Find where the given text appears and provide that cell's center as (X, Y) coordinate. 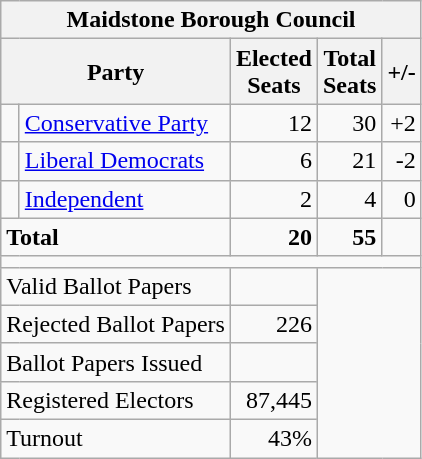
12 (274, 123)
Maidstone Borough Council (212, 20)
43% (274, 438)
Valid Ballot Papers (116, 286)
Turnout (116, 438)
30 (349, 123)
2 (274, 199)
Independent (124, 199)
87,445 (274, 400)
Rejected Ballot Papers (116, 324)
Registered Electors (116, 400)
Party (116, 72)
0 (402, 199)
4 (349, 199)
55 (349, 237)
ElectedSeats (274, 72)
+/- (402, 72)
Ballot Papers Issued (116, 362)
TotalSeats (349, 72)
Liberal Democrats (124, 161)
6 (274, 161)
Conservative Party (124, 123)
Total (116, 237)
+2 (402, 123)
20 (274, 237)
-2 (402, 161)
226 (274, 324)
21 (349, 161)
